Scan for the cell matching the given text and deliver its (x, y) coordinate at center. 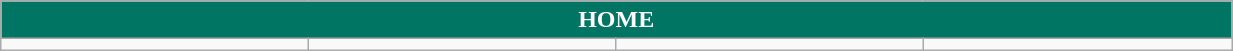
HOME (616, 20)
